Output the (X, Y) coordinate of the center of the cell containing the given text.  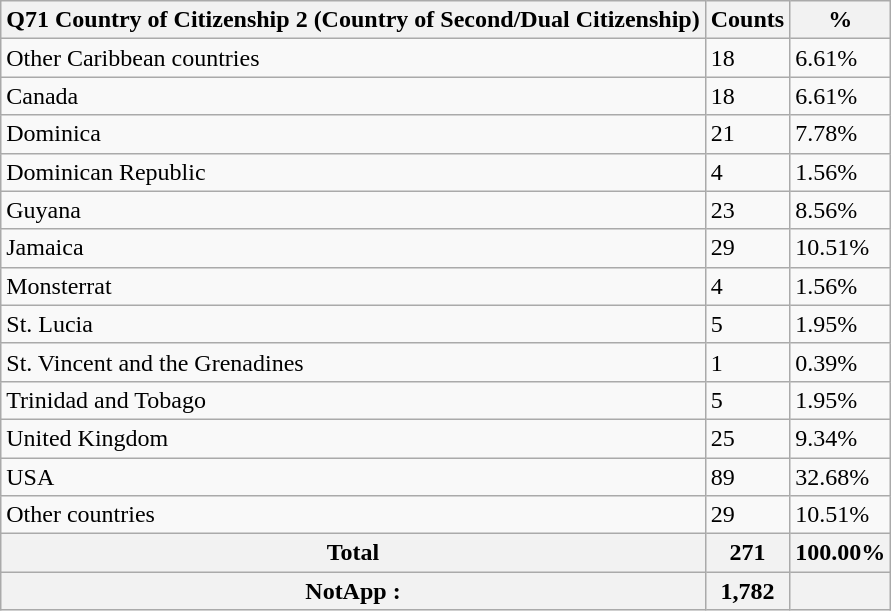
St. Lucia (353, 324)
Dominica (353, 134)
St. Vincent and the Grenadines (353, 362)
7.78% (840, 134)
Q71 Country of Citizenship 2 (Country of Second/Dual Citizenship) (353, 20)
0.39% (840, 362)
8.56% (840, 210)
NotApp : (353, 591)
Canada (353, 96)
Monsterrat (353, 286)
Other countries (353, 515)
1 (747, 362)
32.68% (840, 477)
USA (353, 477)
25 (747, 438)
100.00% (840, 553)
Jamaica (353, 248)
Total (353, 553)
1,782 (747, 591)
Counts (747, 20)
United Kingdom (353, 438)
Trinidad and Tobago (353, 400)
Guyana (353, 210)
271 (747, 553)
Other Caribbean countries (353, 58)
9.34% (840, 438)
89 (747, 477)
Dominican Republic (353, 172)
% (840, 20)
21 (747, 134)
23 (747, 210)
